Extract the (x, y) coordinate from the center of the cell holding the provided text.  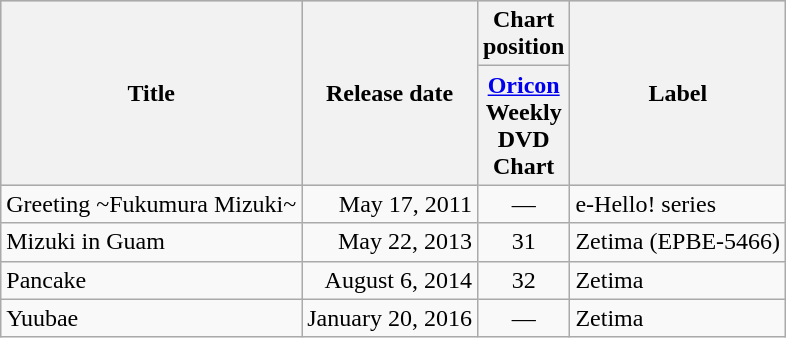
May 22, 2013 (390, 242)
Mizuki in Guam (152, 242)
January 20, 2016 (390, 318)
e-Hello! series (678, 204)
OriconWeeklyDVDChart (523, 126)
Release date (390, 93)
August 6, 2014 (390, 280)
Zetima (EPBE-5466) (678, 242)
Greeting ~Fukumura Mizuki~ (152, 204)
Chartposition (523, 34)
Yuubae (152, 318)
Pancake (152, 280)
31 (523, 242)
May 17, 2011 (390, 204)
Label (678, 93)
Title (152, 93)
32 (523, 280)
